Provide the [x, y] coordinate of the cell's center where the given text is located.  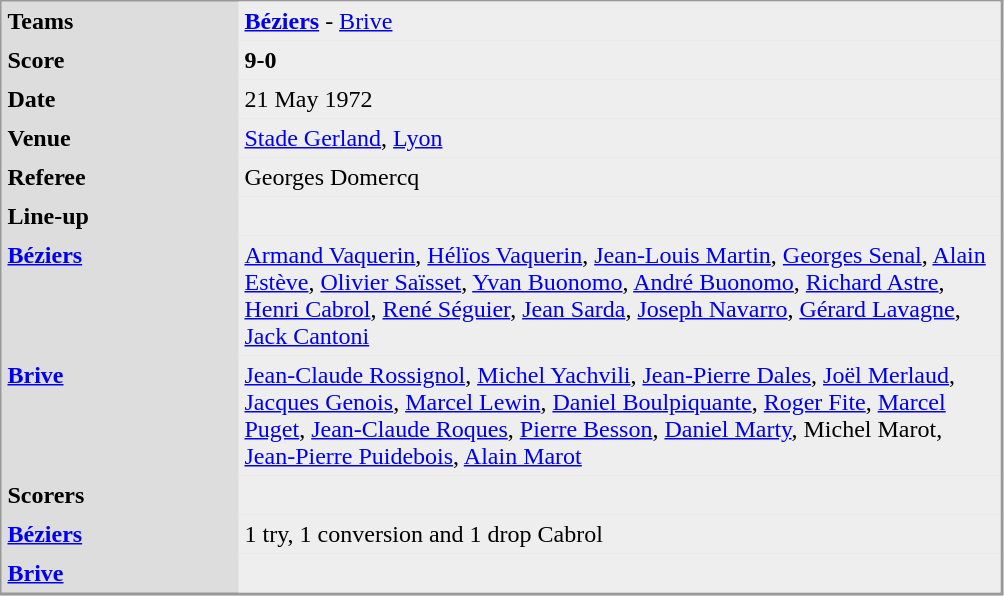
1 try, 1 conversion and 1 drop Cabrol [619, 534]
Score [120, 60]
Date [120, 100]
Stade Gerland, Lyon [619, 138]
Line-up [120, 216]
21 May 1972 [619, 100]
Teams [120, 22]
9-0 [619, 60]
Venue [120, 138]
Georges Domercq [619, 178]
Scorers [120, 496]
Referee [120, 178]
Béziers - Brive [619, 22]
